Capture the cell that displays the provided text and extract its (X, Y) central coordinate. 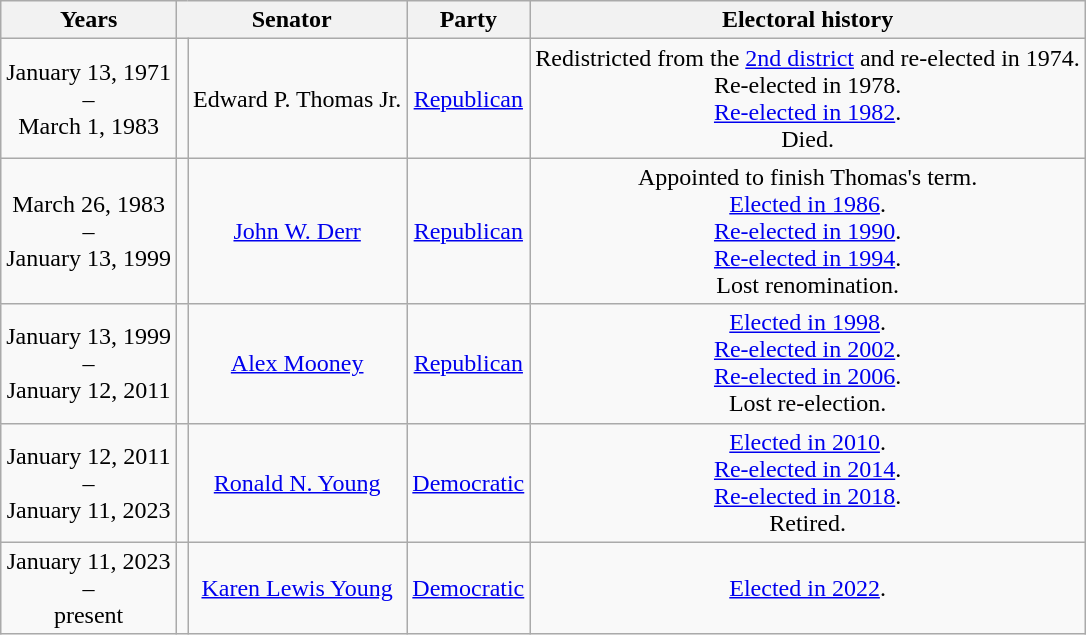
January 13, 1999–January 12, 2011 (89, 364)
Senator (291, 20)
Redistricted from the 2nd district and re-elected in 1974.Re-elected in 1978.Re-elected in 1982.Died. (808, 98)
Ronald N. Young (298, 482)
Elected in 2022. (808, 588)
Elected in 1998.Re-elected in 2002.Re-elected in 2006.Lost re-election. (808, 364)
Karen Lewis Young (298, 588)
Elected in 2010.Re-elected in 2014.Re-elected in 2018.Retired. (808, 482)
John W. Derr (298, 231)
Edward P. Thomas Jr. (298, 98)
March 26, 1983–January 13, 1999 (89, 231)
January 12, 2011–January 11, 2023 (89, 482)
Alex Mooney (298, 364)
Electoral history (808, 20)
Years (89, 20)
January 13, 1971–March 1, 1983 (89, 98)
Party (468, 20)
January 11, 2023–present (89, 588)
Appointed to finish Thomas's term.Elected in 1986.Re-elected in 1990.Re-elected in 1994.Lost renomination. (808, 231)
